Return the (x, y) coordinate for the center point of the cell that contains the specified text.  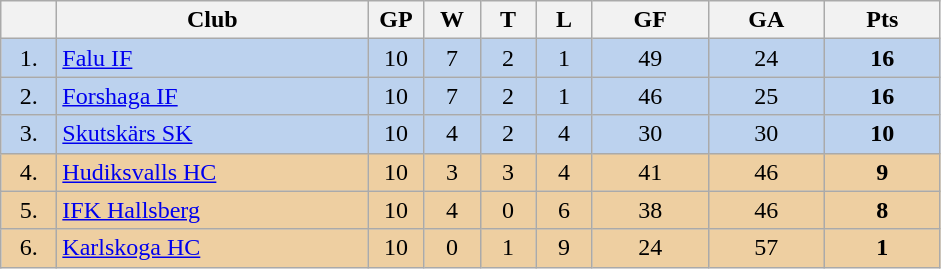
GP (396, 20)
Skutskärs SK (212, 134)
38 (650, 210)
4. (29, 172)
49 (650, 58)
Karlskoga HC (212, 248)
25 (766, 96)
W (452, 20)
Forshaga IF (212, 96)
3. (29, 134)
1. (29, 58)
IFK Hallsberg (212, 210)
Club (212, 20)
L (564, 20)
2. (29, 96)
6. (29, 248)
8 (882, 210)
Falu IF (212, 58)
GF (650, 20)
GA (766, 20)
Pts (882, 20)
57 (766, 248)
5. (29, 210)
6 (564, 210)
41 (650, 172)
T (508, 20)
Hudiksvalls HC (212, 172)
